Return [x, y] of the center of cell containing provided text 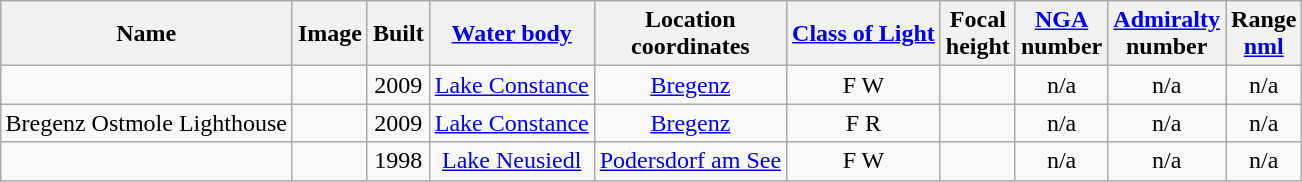
Water body [512, 34]
Admiraltynumber [1167, 34]
Lake Neusiedl [512, 161]
NGAnumber [1061, 34]
F R [864, 123]
Built [398, 34]
Rangenml [1264, 34]
Class of Light [864, 34]
Name [146, 34]
Locationcoordinates [690, 34]
Image [330, 34]
Bregenz Ostmole Lighthouse [146, 123]
Podersdorf am See [690, 161]
Focalheight [978, 34]
1998 [398, 161]
